From the cell containing the given text, extract its center point as [x, y] coordinate. 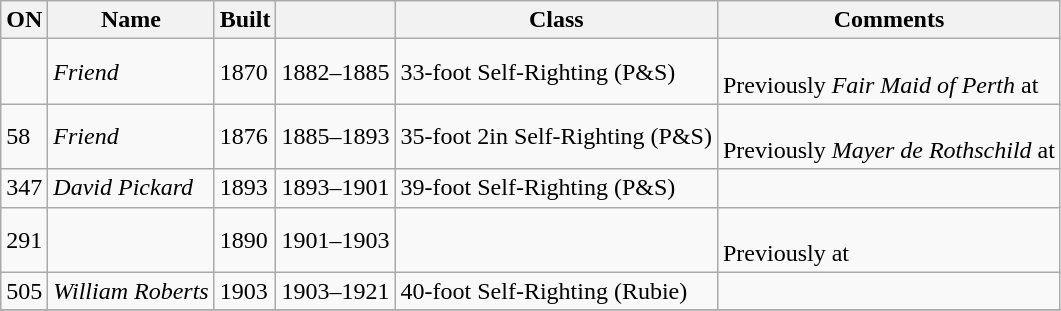
1882–1885 [336, 72]
1876 [245, 136]
505 [24, 291]
40-foot Self-Righting (Rubie) [556, 291]
ON [24, 20]
David Pickard [131, 188]
1885–1893 [336, 136]
291 [24, 240]
1893 [245, 188]
Previously Mayer de Rothschild at [888, 136]
Previously at [888, 240]
Previously Fair Maid of Perth at [888, 72]
Class [556, 20]
William Roberts [131, 291]
35-foot 2in Self-Righting (P&S) [556, 136]
39-foot Self-Righting (P&S) [556, 188]
Name [131, 20]
33-foot Self-Righting (P&S) [556, 72]
1903 [245, 291]
Comments [888, 20]
1901–1903 [336, 240]
1870 [245, 72]
58 [24, 136]
1890 [245, 240]
1903–1921 [336, 291]
347 [24, 188]
Built [245, 20]
1893–1901 [336, 188]
